Return the [x, y] coordinate for the center point of the cell that contains the specified text.  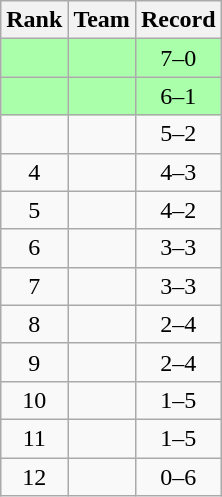
5–2 [178, 134]
5 [34, 210]
4–3 [178, 172]
7–0 [178, 58]
11 [34, 438]
8 [34, 324]
9 [34, 362]
Team [102, 20]
4–2 [178, 210]
6–1 [178, 96]
4 [34, 172]
6 [34, 248]
7 [34, 286]
10 [34, 400]
0–6 [178, 477]
Rank [34, 20]
12 [34, 477]
Record [178, 20]
